Identify which cell holds the provided text, then report its [X, Y] central coordinate. 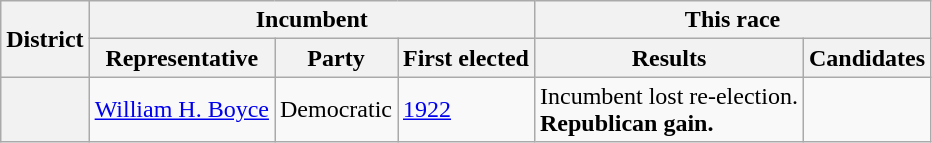
Candidates [866, 58]
Party [336, 58]
District [45, 39]
Incumbent lost re-election.Republican gain. [668, 110]
1922 [466, 110]
William H. Boyce [182, 110]
Results [668, 58]
Incumbent [312, 20]
First elected [466, 58]
Representative [182, 58]
This race [732, 20]
Democratic [336, 110]
